From the cell containing the given text, extract its center point as (x, y) coordinate. 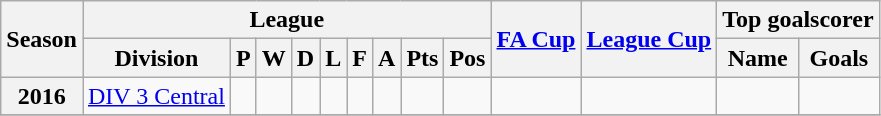
W (274, 58)
F (360, 58)
Season (42, 39)
L (334, 58)
FA Cup (536, 39)
Division (156, 58)
Top goalscorer (798, 20)
P (243, 58)
A (386, 58)
Pts (422, 58)
DIV 3 Central (156, 96)
Name (758, 58)
League (286, 20)
D (305, 58)
Pos (468, 58)
Goals (839, 58)
2016 (42, 96)
League Cup (649, 39)
